Provide the [x, y] coordinate of the cell's center where the given text is located.  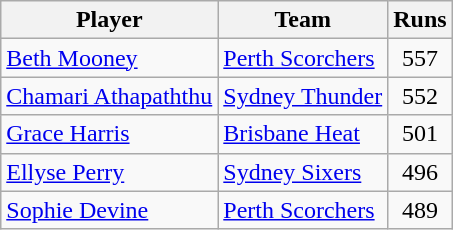
Player [110, 20]
557 [420, 58]
501 [420, 134]
496 [420, 172]
Sydney Thunder [303, 96]
Team [303, 20]
Sydney Sixers [303, 172]
Grace Harris [110, 134]
Runs [420, 20]
Ellyse Perry [110, 172]
Brisbane Heat [303, 134]
Beth Mooney [110, 58]
552 [420, 96]
489 [420, 210]
Sophie Devine [110, 210]
Chamari Athapaththu [110, 96]
